Provide the (X, Y) coordinate of the cell's center where the given text is located.  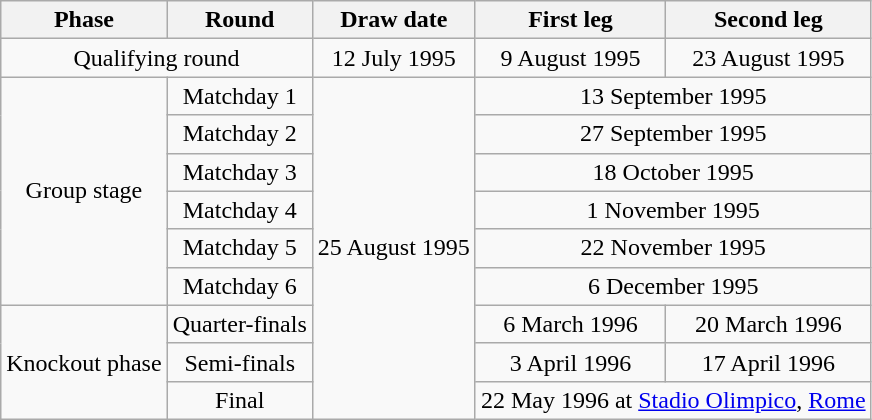
Final (240, 400)
Phase (84, 20)
Matchday 3 (240, 172)
6 March 1996 (570, 324)
Matchday 1 (240, 96)
3 April 1996 (570, 362)
Matchday 2 (240, 134)
Matchday 5 (240, 248)
Knockout phase (84, 362)
9 August 1995 (570, 58)
1 November 1995 (673, 210)
27 September 1995 (673, 134)
Matchday 6 (240, 286)
First leg (570, 20)
6 December 1995 (673, 286)
12 July 1995 (394, 58)
22 May 1996 at Stadio Olimpico, Rome (673, 400)
23 August 1995 (768, 58)
Matchday 4 (240, 210)
Qualifying round (157, 58)
Draw date (394, 20)
Round (240, 20)
Second leg (768, 20)
Semi-finals (240, 362)
20 March 1996 (768, 324)
25 August 1995 (394, 248)
Group stage (84, 191)
18 October 1995 (673, 172)
22 November 1995 (673, 248)
13 September 1995 (673, 96)
Quarter-finals (240, 324)
17 April 1996 (768, 362)
